Locate the cell with the specified text and output its (x, y) center coordinate. 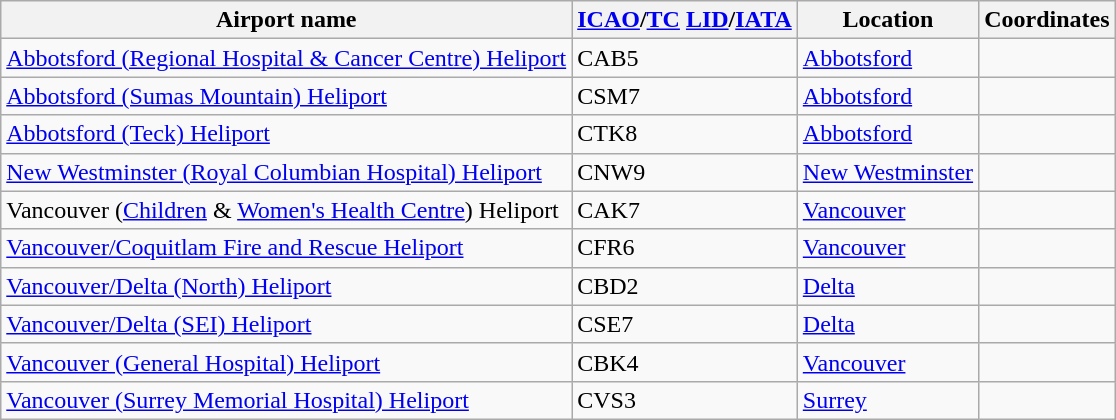
Airport name (286, 20)
Abbotsford (Teck) Heliport (286, 134)
Vancouver/Delta (SEI) Heliport (286, 324)
Vancouver (General Hospital) Heliport (286, 362)
Vancouver (Children & Women's Health Centre) Heliport (286, 210)
Location (888, 20)
CBD2 (685, 286)
CSM7 (685, 96)
CAK7 (685, 210)
Abbotsford (Sumas Mountain) Heliport (286, 96)
CNW9 (685, 172)
Abbotsford (Regional Hospital & Cancer Centre) Heliport (286, 58)
Vancouver/Delta (North) Heliport (286, 286)
New Westminster (888, 172)
ICAO/TC LID/IATA (685, 20)
Surrey (888, 400)
CBK4 (685, 362)
CFR6 (685, 248)
CAB5 (685, 58)
CSE7 (685, 324)
CVS3 (685, 400)
Vancouver/Coquitlam Fire and Rescue Heliport (286, 248)
New Westminster (Royal Columbian Hospital) Heliport (286, 172)
Coordinates (1047, 20)
Vancouver (Surrey Memorial Hospital) Heliport (286, 400)
CTK8 (685, 134)
